Capture the cell that displays the provided text and extract its (x, y) central coordinate. 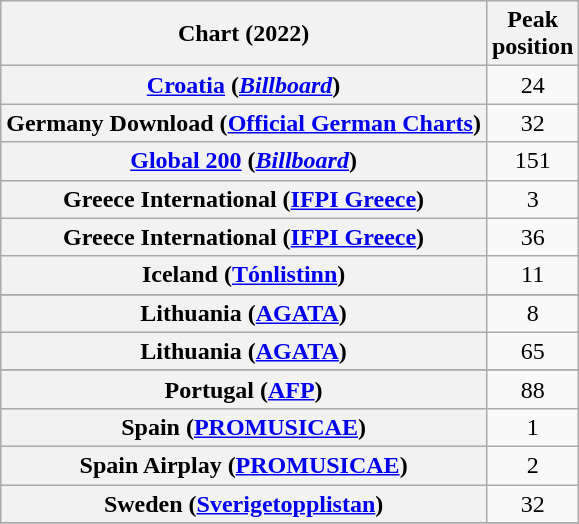
24 (532, 85)
Sweden (Sverigetopplistan) (244, 503)
88 (532, 389)
Chart (2022) (244, 34)
Spain (PROMUSICAE) (244, 427)
Iceland (Tónlistinn) (244, 275)
Croatia (Billboard) (244, 85)
Germany Download (Official German Charts) (244, 123)
Spain Airplay (PROMUSICAE) (244, 465)
65 (532, 351)
11 (532, 275)
36 (532, 237)
Peakposition (532, 34)
3 (532, 199)
Portugal (AFP) (244, 389)
8 (532, 313)
151 (532, 161)
2 (532, 465)
1 (532, 427)
Global 200 (Billboard) (244, 161)
